Detect which cell encompasses the target text, then output its (X, Y) center coordinate. 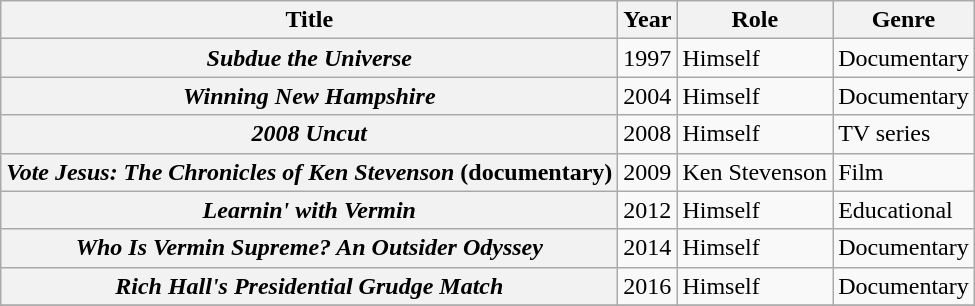
2012 (648, 210)
Film (904, 172)
Rich Hall's Presidential Grudge Match (310, 286)
Subdue the Universe (310, 58)
2014 (648, 248)
2008 Uncut (310, 134)
Learnin' with Vermin (310, 210)
2009 (648, 172)
2004 (648, 96)
Year (648, 20)
Winning New Hampshire (310, 96)
1997 (648, 58)
2008 (648, 134)
Role (755, 20)
Ken Stevenson (755, 172)
Educational (904, 210)
TV series (904, 134)
Genre (904, 20)
2016 (648, 286)
Title (310, 20)
Vote Jesus: The Chronicles of Ken Stevenson (documentary) (310, 172)
Who Is Vermin Supreme? An Outsider Odyssey (310, 248)
